Search for the cell housing the specified text and yield its (X, Y) center coordinate. 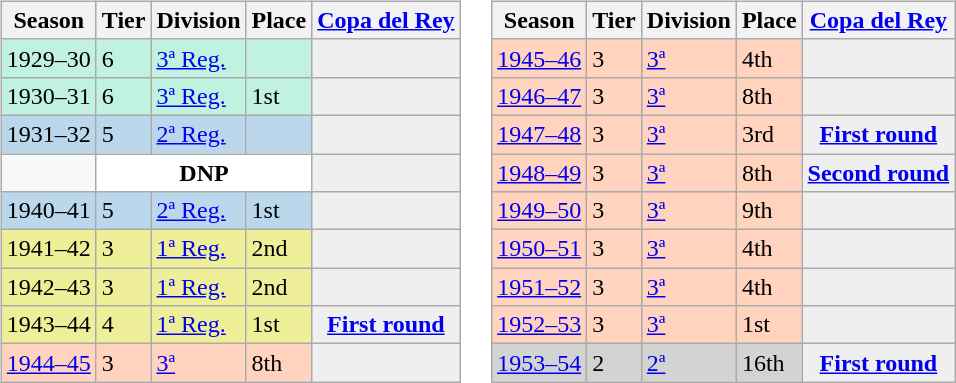
1950–51 (540, 249)
1952–53 (540, 325)
1943–44 (48, 325)
1944–45 (48, 363)
1953–54 (540, 363)
1947–48 (540, 134)
2 (614, 363)
Second round (878, 173)
1946–47 (540, 96)
DNP (204, 173)
1942–43 (48, 287)
9th (769, 211)
1941–42 (48, 249)
1951–52 (540, 287)
1929–30 (48, 58)
3rd (769, 134)
2ª (688, 363)
1930–31 (48, 96)
1931–32 (48, 134)
1949–50 (540, 211)
16th (769, 363)
1948–49 (540, 173)
1940–41 (48, 211)
4 (124, 325)
1945–46 (540, 58)
